Search for the cell housing the specified text and yield its (X, Y) center coordinate. 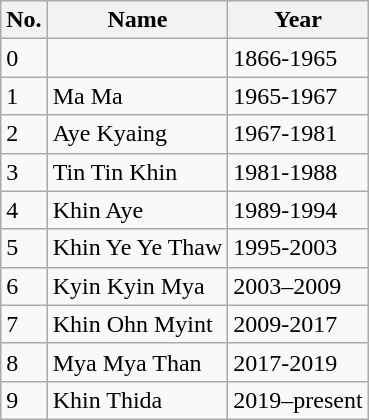
2009-2017 (298, 324)
1967-1981 (298, 134)
2019–present (298, 400)
2017-2019 (298, 362)
Aye Kyaing (138, 134)
1989-1994 (298, 210)
1866-1965 (298, 58)
9 (24, 400)
Mya Mya Than (138, 362)
2 (24, 134)
2003–2009 (298, 286)
Khin Aye (138, 210)
6 (24, 286)
1981-1988 (298, 172)
1 (24, 96)
Ma Ma (138, 96)
Name (138, 20)
8 (24, 362)
Khin Ye Ye Thaw (138, 248)
1995-2003 (298, 248)
3 (24, 172)
No. (24, 20)
0 (24, 58)
5 (24, 248)
Tin Tin Khin (138, 172)
Khin Thida (138, 400)
Khin Ohn Myint (138, 324)
1965-1967 (298, 96)
7 (24, 324)
Kyin Kyin Mya (138, 286)
Year (298, 20)
4 (24, 210)
